From the cell containing the given text, extract its center point as (x, y) coordinate. 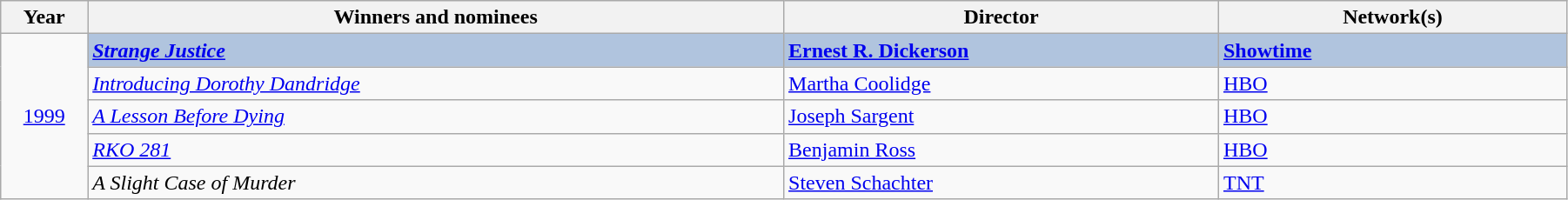
Director (1002, 17)
Strange Justice (436, 50)
Joseph Sargent (1002, 117)
RKO 281 (436, 150)
Steven Schachter (1002, 183)
TNT (1392, 183)
Ernest R. Dickerson (1002, 50)
Winners and nominees (436, 17)
1999 (44, 117)
Benjamin Ross (1002, 150)
A Lesson Before Dying (436, 117)
A Slight Case of Murder (436, 183)
Showtime (1392, 50)
Introducing Dorothy Dandridge (436, 83)
Network(s) (1392, 17)
Year (44, 17)
Martha Coolidge (1002, 83)
